Detect which cell encompasses the target text, then output its [x, y] center coordinate. 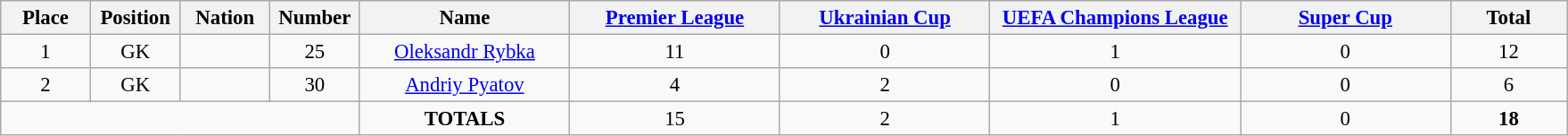
Total [1509, 18]
Premier League [675, 18]
Place [46, 18]
Oleksandr Rybka [465, 52]
Super Cup [1345, 18]
Name [465, 18]
Nation [225, 18]
Ukrainian Cup [885, 18]
18 [1509, 119]
Andriy Pyatov [465, 85]
25 [316, 52]
11 [675, 52]
30 [316, 85]
6 [1509, 85]
15 [675, 119]
12 [1509, 52]
Number [316, 18]
UEFA Champions League [1115, 18]
4 [675, 85]
Position [136, 18]
TOTALS [465, 119]
